Extract the (x, y) coordinate from the center of the cell holding the provided text.  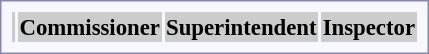
Superintendent (241, 27)
Commissioner (90, 27)
Inspector (368, 27)
